Return the [x, y] coordinate for the center point of the cell that contains the specified text.  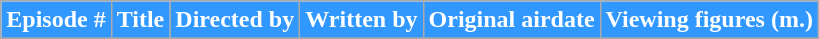
Original airdate [512, 20]
Episode # [56, 20]
Written by [362, 20]
Directed by [235, 20]
Viewing figures (m.) [709, 20]
Title [140, 20]
